Find where the given text appears and provide that cell's center as [X, Y] coordinate. 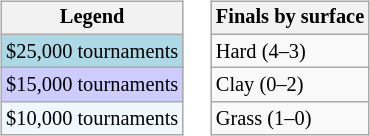
Finals by surface [290, 18]
Clay (0–2) [290, 85]
$15,000 tournaments [92, 85]
$10,000 tournaments [92, 119]
Hard (4–3) [290, 51]
$25,000 tournaments [92, 51]
Grass (1–0) [290, 119]
Legend [92, 18]
